Determine the [x, y] coordinate at the center of the cell enclosing the given text.  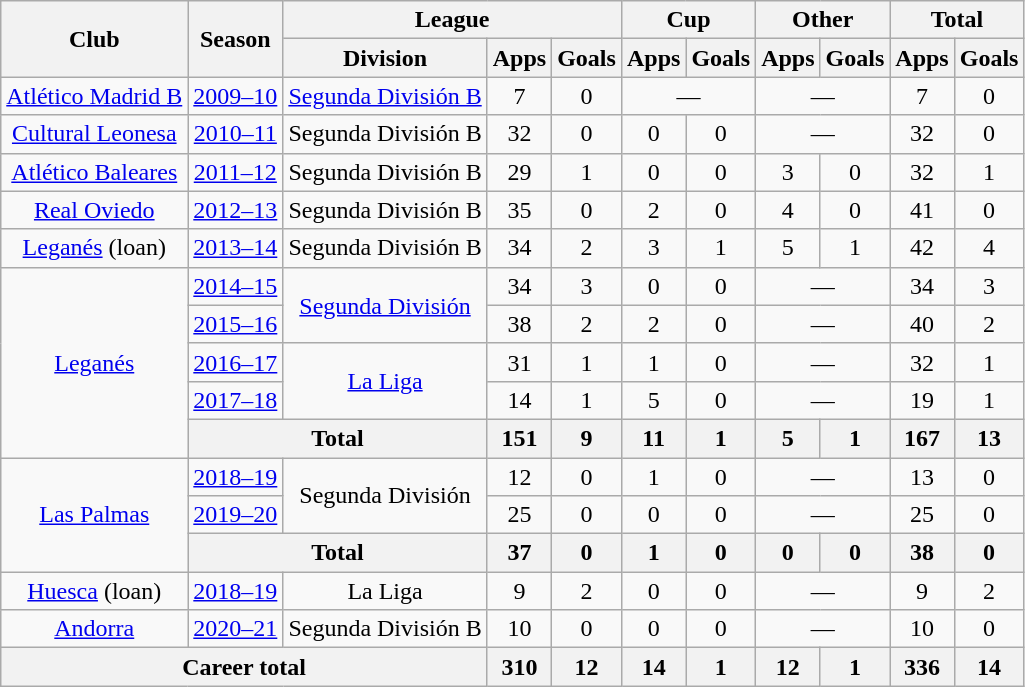
19 [922, 400]
42 [922, 248]
2012–13 [236, 210]
Huesca (loan) [94, 591]
2009–10 [236, 96]
29 [519, 172]
2013–14 [236, 248]
Leganés [94, 362]
Leganés (loan) [94, 248]
2014–15 [236, 286]
Division [385, 58]
Other [823, 20]
Career total [244, 667]
151 [519, 438]
11 [653, 438]
167 [922, 438]
2010–11 [236, 134]
31 [519, 362]
2020–21 [236, 629]
League [452, 20]
Season [236, 39]
2011–12 [236, 172]
Atlético Baleares [94, 172]
Las Palmas [94, 515]
37 [519, 553]
Cup [688, 20]
2015–16 [236, 324]
336 [922, 667]
Cultural Leonesa [94, 134]
Club [94, 39]
40 [922, 324]
2016–17 [236, 362]
Atlético Madrid B [94, 96]
2019–20 [236, 515]
41 [922, 210]
35 [519, 210]
Andorra [94, 629]
Real Oviedo [94, 210]
310 [519, 667]
2017–18 [236, 400]
